Scan for the cell matching the given text and deliver its (x, y) coordinate at center. 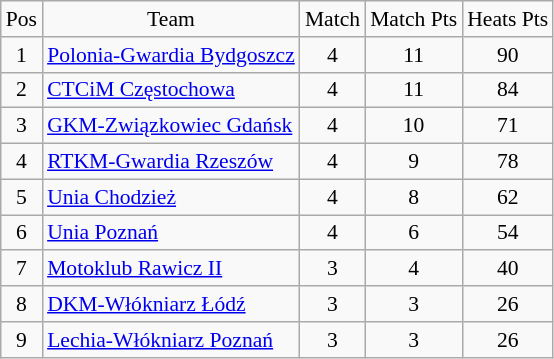
62 (508, 197)
Polonia-Gwardia Bydgoszcz (171, 55)
1 (22, 55)
CTCiM Częstochowa (171, 90)
Match Pts (414, 19)
84 (508, 90)
Unia Poznań (171, 233)
Lechia-Włókniarz Poznań (171, 340)
40 (508, 269)
Team (171, 19)
2 (22, 90)
78 (508, 162)
Heats Pts (508, 19)
Pos (22, 19)
10 (414, 126)
Motoklub Rawicz II (171, 269)
5 (22, 197)
Unia Chodzież (171, 197)
Match (332, 19)
RTKM-Gwardia Rzeszów (171, 162)
DKM-Włókniarz Łódź (171, 304)
7 (22, 269)
54 (508, 233)
GKM-Związkowiec Gdańsk (171, 126)
90 (508, 55)
71 (508, 126)
